Determine the [x, y] coordinate at the center of the cell enclosing the given text.  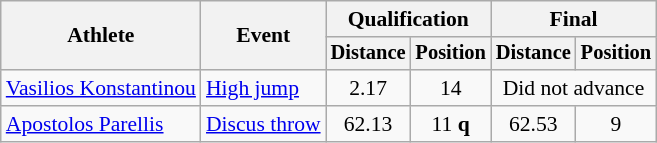
14 [451, 88]
9 [616, 124]
11 q [451, 124]
62.53 [534, 124]
Discus throw [264, 124]
Apostolos Parellis [101, 124]
62.13 [368, 124]
2.17 [368, 88]
Vasilios Konstantinou [101, 88]
Qualification [408, 19]
Event [264, 36]
High jump [264, 88]
Final [574, 19]
Did not advance [574, 88]
Athlete [101, 36]
